Pinpoint the cell where the given text exists, returning its (x, y) midpoint coordinate. 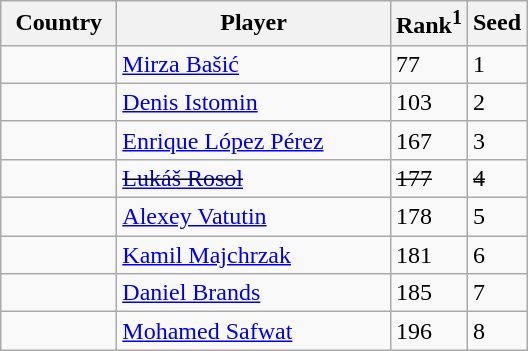
3 (496, 140)
Daniel Brands (254, 293)
Mirza Bašić (254, 64)
77 (428, 64)
Seed (496, 24)
7 (496, 293)
2 (496, 102)
Player (254, 24)
Kamil Majchrzak (254, 255)
Mohamed Safwat (254, 331)
185 (428, 293)
177 (428, 178)
Country (59, 24)
196 (428, 331)
Alexey Vatutin (254, 217)
4 (496, 178)
6 (496, 255)
Lukáš Rosol (254, 178)
5 (496, 217)
178 (428, 217)
167 (428, 140)
Rank1 (428, 24)
Denis Istomin (254, 102)
Enrique López Pérez (254, 140)
103 (428, 102)
1 (496, 64)
8 (496, 331)
181 (428, 255)
